From the cell containing the given text, extract its center point as (x, y) coordinate. 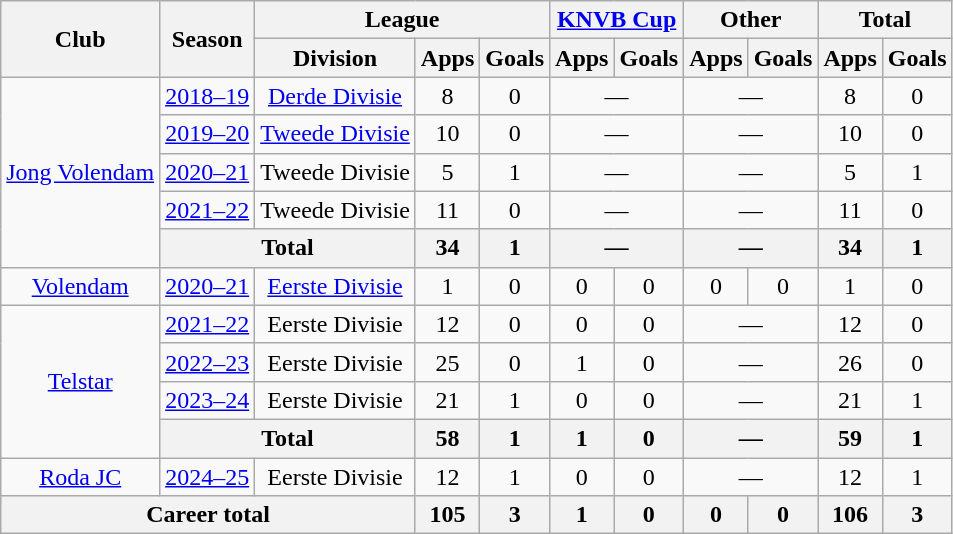
58 (447, 438)
2023–24 (208, 400)
2024–25 (208, 477)
Season (208, 39)
Roda JC (80, 477)
KNVB Cup (617, 20)
Jong Volendam (80, 172)
Volendam (80, 286)
2022–23 (208, 362)
Telstar (80, 381)
2018–19 (208, 96)
Derde Divisie (336, 96)
League (402, 20)
Career total (208, 515)
Division (336, 58)
Club (80, 39)
26 (850, 362)
2019–20 (208, 134)
105 (447, 515)
25 (447, 362)
106 (850, 515)
59 (850, 438)
Other (751, 20)
